Locate the cell with the specified text and output its (X, Y) center coordinate. 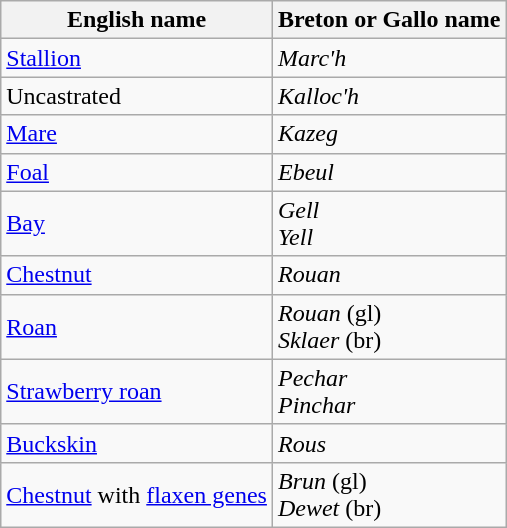
Foal (137, 172)
GellYell (389, 224)
Stallion (137, 58)
Rouan (389, 275)
Buckskin (137, 443)
Rouan (gl)Sklaer (br) (389, 326)
Chestnut with flaxen genes (137, 494)
Chestnut (137, 275)
Brun (gl)Dewet (br) (389, 494)
PecharPinchar (389, 392)
Breton or Gallo name (389, 20)
Bay (137, 224)
Ebeul (389, 172)
Kazeg (389, 134)
Roan (137, 326)
English name (137, 20)
Rous (389, 443)
Strawberry roan (137, 392)
Marc'h (389, 58)
Mare (137, 134)
Kalloc'h (389, 96)
Uncastrated (137, 96)
